Capture the cell that displays the provided text and extract its [x, y] central coordinate. 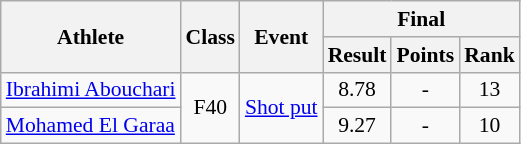
Athlete [91, 36]
Mohamed El Garaa [91, 126]
13 [490, 90]
Ibrahimi Abouchari [91, 90]
Points [425, 55]
Rank [490, 55]
8.78 [358, 90]
F40 [210, 108]
Result [358, 55]
Final [422, 19]
Shot put [282, 108]
10 [490, 126]
9.27 [358, 126]
Class [210, 36]
Event [282, 36]
